Output the (X, Y) coordinate of the center of the cell containing the given text.  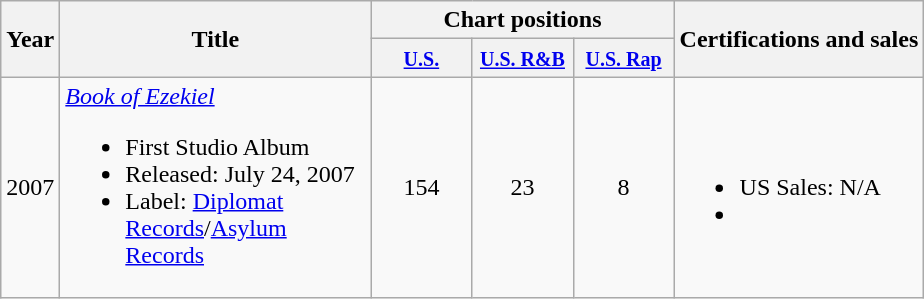
Certifications and sales (799, 39)
U.S. (422, 58)
Book of EzekielFirst Studio AlbumReleased: July 24, 2007Label: Diplomat Records/Asylum Records (216, 188)
U.S. R&B (522, 58)
8 (624, 188)
Chart positions (522, 20)
U.S. Rap (624, 58)
Title (216, 39)
2007 (30, 188)
23 (522, 188)
US Sales: N/A (799, 188)
154 (422, 188)
Year (30, 39)
